From the cell containing the given text, extract its center point as [x, y] coordinate. 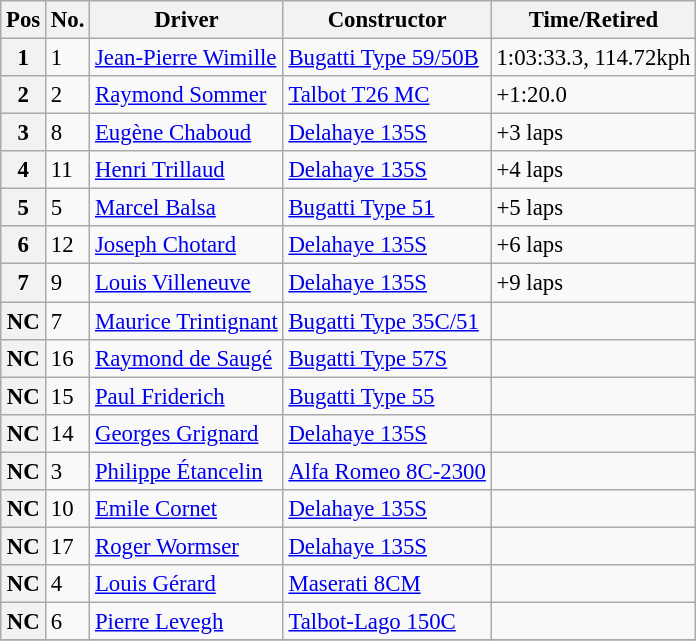
Henri Trillaud [186, 170]
+4 laps [594, 170]
Bugatti Type 35C/51 [387, 321]
Paul Friderich [186, 396]
Alfa Romeo 8C-2300 [387, 471]
Constructor [387, 20]
Joseph Chotard [186, 245]
17 [68, 546]
Marcel Balsa [186, 208]
Pos [24, 20]
No. [68, 20]
15 [68, 396]
Georges Grignard [186, 433]
Emile Cornet [186, 509]
8 [68, 133]
Roger Wormser [186, 546]
+5 laps [594, 208]
+6 laps [594, 245]
Pierre Levegh [186, 621]
Eugène Chaboud [186, 133]
1:03:33.3, 114.72kph [594, 58]
Philippe Étancelin [186, 471]
Bugatti Type 51 [387, 208]
Louis Villeneuve [186, 283]
10 [68, 509]
16 [68, 358]
+1:20.0 [594, 95]
Maserati 8CM [387, 584]
Talbot T26 MC [387, 95]
14 [68, 433]
Maurice Trintignant [186, 321]
Bugatti Type 59/50B [387, 58]
Raymond Sommer [186, 95]
Bugatti Type 55 [387, 396]
+3 laps [594, 133]
9 [68, 283]
Raymond de Saugé [186, 358]
Jean-Pierre Wimille [186, 58]
Talbot-Lago 150C [387, 621]
+9 laps [594, 283]
Driver [186, 20]
12 [68, 245]
11 [68, 170]
Time/Retired [594, 20]
Louis Gérard [186, 584]
Bugatti Type 57S [387, 358]
